Determine the [x, y] coordinate at the center of the cell enclosing the given text.  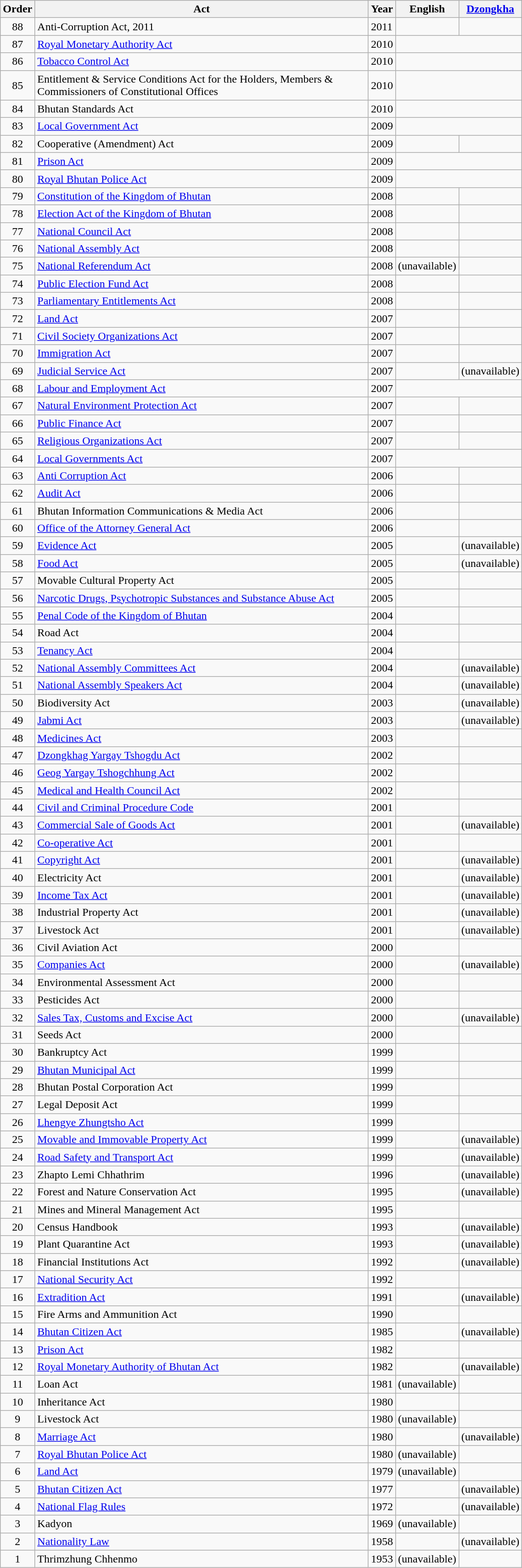
English [427, 9]
Pesticides Act [202, 1000]
54 [17, 633]
National Security Act [202, 1279]
63 [17, 476]
Office of the Attorney General Act [202, 528]
82 [17, 144]
Road Safety and Transport Act [202, 1157]
Thrimzhung Chhenmo [202, 1559]
Bhutan Information Communications & Media Act [202, 511]
17 [17, 1279]
Civil Aviation Act [202, 947]
Food Act [202, 563]
51 [17, 685]
14 [17, 1332]
Civil Society Organizations Act [202, 336]
2011 [382, 27]
22 [17, 1192]
Tenancy Act [202, 650]
Kadyon [202, 1524]
Bankruptcy Act [202, 1052]
Commercial Sale of Goods Act [202, 825]
1969 [382, 1524]
8 [17, 1437]
77 [17, 231]
57 [17, 581]
50 [17, 703]
18 [17, 1262]
Loan Act [202, 1384]
Zhapto Lemi Chhathrim [202, 1175]
Financial Institutions Act [202, 1262]
42 [17, 843]
Parliamentary Entitlements Act [202, 301]
Public Election Fund Act [202, 284]
Cooperative (Amendment) Act [202, 144]
53 [17, 650]
10 [17, 1402]
11 [17, 1384]
National Flag Rules [202, 1506]
Movable and Immovable Property Act [202, 1140]
National Assembly Act [202, 249]
23 [17, 1175]
15 [17, 1314]
Medicines Act [202, 738]
Mines and Mineral Management Act [202, 1210]
Co-operative Act [202, 843]
61 [17, 511]
Environmental Assessment Act [202, 982]
48 [17, 738]
68 [17, 388]
66 [17, 423]
32 [17, 1017]
83 [17, 126]
Bhutan Standards Act [202, 109]
Act [202, 9]
Entitlement & Service Conditions Act for the Holders, Members & Commissioners of Constitutional Offices [202, 85]
Forest and Nature Conservation Act [202, 1192]
National Assembly Committees Act [202, 668]
12 [17, 1367]
20 [17, 1227]
Electricity Act [202, 878]
1985 [382, 1332]
1977 [382, 1489]
Income Tax Act [202, 895]
Plant Quarantine Act [202, 1244]
80 [17, 179]
4 [17, 1506]
1996 [382, 1175]
6 [17, 1472]
16 [17, 1297]
1981 [382, 1384]
Royal Monetary Authority of Bhutan Act [202, 1367]
31 [17, 1035]
Extradition Act [202, 1297]
7 [17, 1454]
Census Handbook [202, 1227]
Movable Cultural Property Act [202, 581]
70 [17, 353]
Constitution of the Kingdom of Bhutan [202, 196]
43 [17, 825]
13 [17, 1349]
19 [17, 1244]
29 [17, 1070]
Year [382, 9]
67 [17, 406]
Natural Environment Protection Act [202, 406]
1979 [382, 1472]
21 [17, 1210]
62 [17, 493]
Fire Arms and Ammunition Act [202, 1314]
Industrial Property Act [202, 913]
9 [17, 1419]
Immigration Act [202, 353]
Bhutan Postal Corporation Act [202, 1087]
Royal Monetary Authority Act [202, 44]
74 [17, 284]
Copyright Act [202, 860]
Tobacco Control Act [202, 62]
45 [17, 790]
1958 [382, 1541]
39 [17, 895]
Local Government Act [202, 126]
Marriage Act [202, 1437]
Lhengye Zhungtsho Act [202, 1122]
Biodiversity Act [202, 703]
36 [17, 947]
46 [17, 773]
Local Governments Act [202, 458]
Road Act [202, 633]
64 [17, 458]
56 [17, 598]
78 [17, 213]
26 [17, 1122]
38 [17, 913]
59 [17, 546]
72 [17, 319]
5 [17, 1489]
Geog Yargay Tshogchhung Act [202, 773]
Labour and Employment Act [202, 388]
Audit Act [202, 493]
National Referendum Act [202, 266]
1990 [382, 1314]
35 [17, 965]
1972 [382, 1506]
73 [17, 301]
75 [17, 266]
Judicial Service Act [202, 371]
58 [17, 563]
33 [17, 1000]
Nationality Law [202, 1541]
37 [17, 930]
1953 [382, 1559]
Anti Corruption Act [202, 476]
47 [17, 755]
85 [17, 85]
81 [17, 161]
86 [17, 62]
40 [17, 878]
52 [17, 668]
Civil and Criminal Procedure Code [202, 808]
Seeds Act [202, 1035]
41 [17, 860]
Dzongkha [490, 9]
27 [17, 1105]
Narcotic Drugs, Psychotropic Substances and Substance Abuse Act [202, 598]
Sales Tax, Customs and Excise Act [202, 1017]
3 [17, 1524]
87 [17, 44]
Order [17, 9]
34 [17, 982]
60 [17, 528]
Evidence Act [202, 546]
National Council Act [202, 231]
44 [17, 808]
28 [17, 1087]
49 [17, 720]
2 [17, 1541]
Anti-Corruption Act, 2011 [202, 27]
Legal Deposit Act [202, 1105]
Companies Act [202, 965]
1 [17, 1559]
Medical and Health Council Act [202, 790]
79 [17, 196]
69 [17, 371]
55 [17, 616]
24 [17, 1157]
Jabmi Act [202, 720]
Public Finance Act [202, 423]
30 [17, 1052]
Bhutan Municipal Act [202, 1070]
25 [17, 1140]
National Assembly Speakers Act [202, 685]
88 [17, 27]
Inheritance Act [202, 1402]
71 [17, 336]
1991 [382, 1297]
Penal Code of the Kingdom of Bhutan [202, 616]
Religious Organizations Act [202, 441]
76 [17, 249]
Election Act of the Kingdom of Bhutan [202, 213]
Dzongkhag Yargay Tshogdu Act [202, 755]
65 [17, 441]
84 [17, 109]
